Extract the [X, Y] coordinate from the center of the cell holding the provided text.  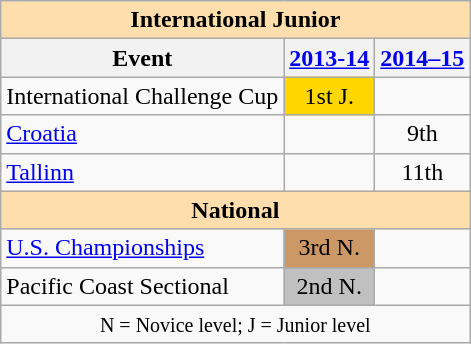
U.S. Championships [142, 248]
3rd N. [330, 248]
2nd N. [330, 286]
9th [422, 134]
N = Novice level; J = Junior level [236, 324]
Event [142, 58]
11th [422, 172]
Pacific Coast Sectional [142, 286]
Tallinn [142, 172]
International Challenge Cup [142, 96]
Croatia [142, 134]
International Junior [236, 20]
1st J. [330, 96]
2013-14 [330, 58]
2014–15 [422, 58]
National [236, 210]
